For the text-containing cell, return its midpoint in (x, y) coordinate format. 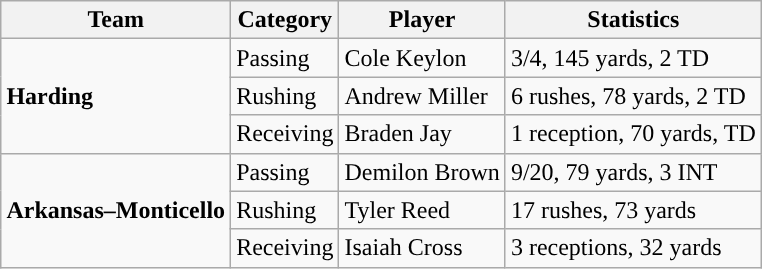
1 reception, 70 yards, TD (633, 134)
Arkansas–Monticello (116, 210)
Team (116, 20)
Braden Jay (422, 134)
Category (285, 20)
17 rushes, 73 yards (633, 210)
Statistics (633, 20)
Isaiah Cross (422, 248)
3 receptions, 32 yards (633, 248)
Andrew Miller (422, 96)
6 rushes, 78 yards, 2 TD (633, 96)
3/4, 145 yards, 2 TD (633, 58)
Demilon Brown (422, 172)
Cole Keylon (422, 58)
9/20, 79 yards, 3 INT (633, 172)
Tyler Reed (422, 210)
Harding (116, 96)
Player (422, 20)
